Scan for the cell matching the given text and deliver its [x, y] coordinate at center. 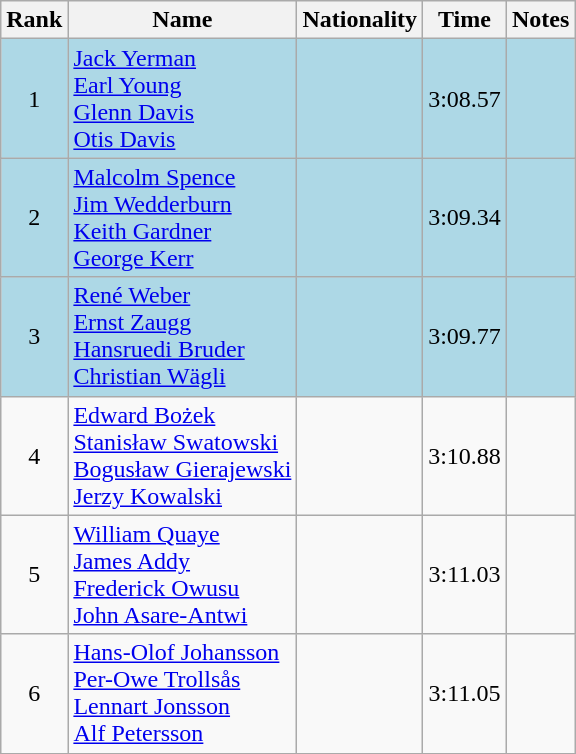
1 [34, 98]
Malcolm SpenceJim WedderburnKeith GardnerGeorge Kerr [182, 218]
Time [465, 20]
Nationality [360, 20]
3 [34, 336]
4 [34, 456]
3:09.34 [465, 218]
Jack YermanEarl YoungGlenn DavisOtis Davis [182, 98]
5 [34, 574]
3:11.03 [465, 574]
3:08.57 [465, 98]
6 [34, 694]
2 [34, 218]
Rank [34, 20]
Name [182, 20]
Notes [540, 20]
René WeberErnst ZauggHansruedi BruderChristian Wägli [182, 336]
3:09.77 [465, 336]
3:10.88 [465, 456]
William QuayeJames AddyFrederick OwusuJohn Asare-Antwi [182, 574]
Hans-Olof JohanssonPer-Owe TrollsåsLennart JonssonAlf Petersson [182, 694]
3:11.05 [465, 694]
Edward BożekStanisław SwatowskiBogusław GierajewskiJerzy Kowalski [182, 456]
